For the text-containing cell, return its midpoint in (X, Y) coordinate format. 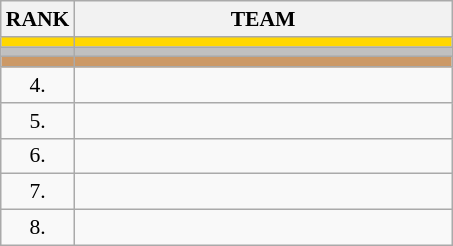
4. (38, 85)
TEAM (262, 19)
5. (38, 121)
6. (38, 156)
8. (38, 228)
7. (38, 192)
RANK (38, 19)
